Capture the cell that displays the provided text and extract its (x, y) central coordinate. 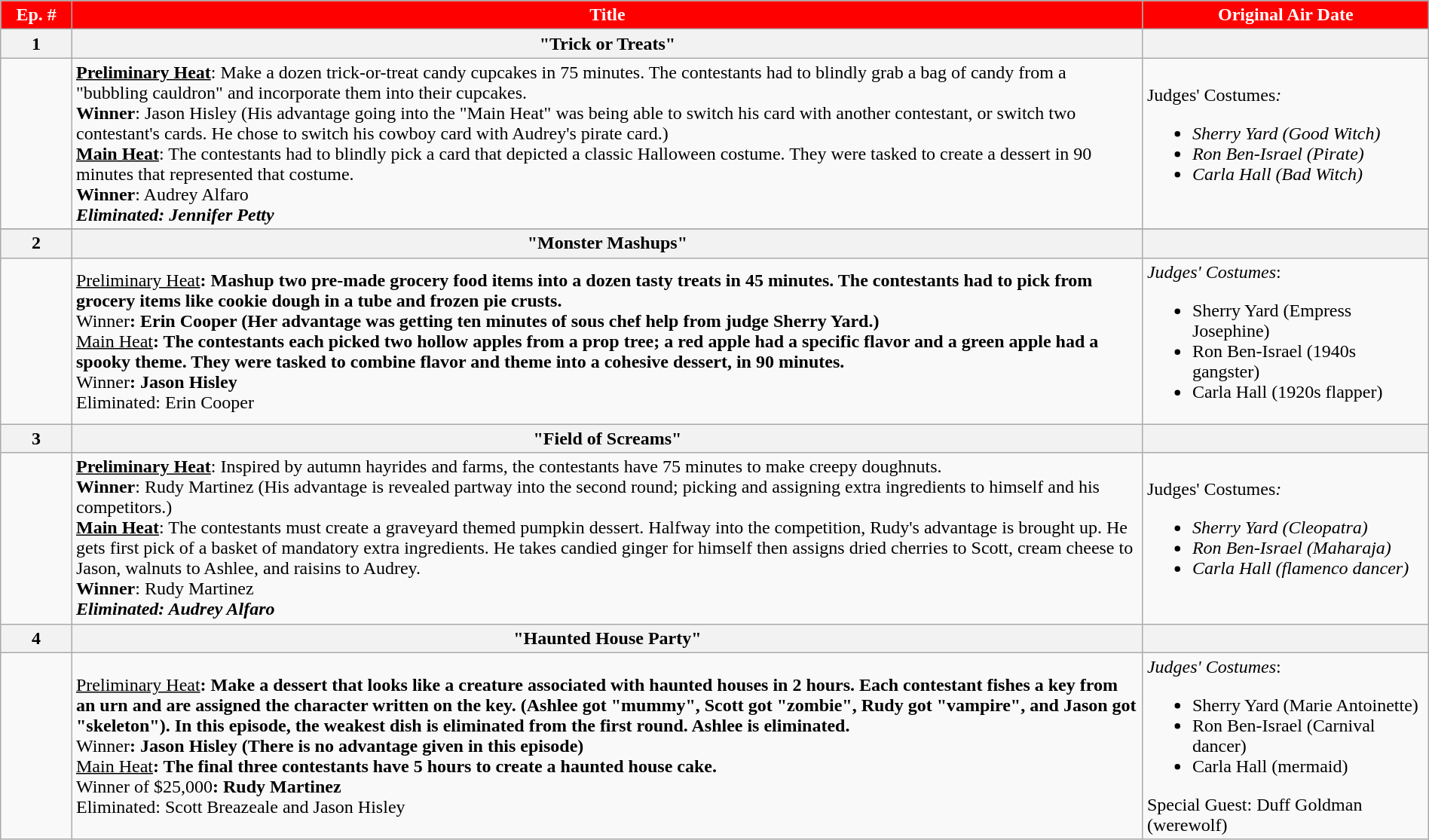
3 (36, 438)
Judges' Costumes:Sherry Yard (Marie Antoinette)Ron Ben-Israel (Carnival dancer)Carla Hall (mermaid)Special Guest: Duff Goldman (werewolf) (1286, 746)
"Haunted House Party" (607, 638)
1 (36, 44)
Original Air Date (1286, 15)
Judges' Costumes:Sherry Yard (Empress Josephine)Ron Ben-Israel (1940s gangster)Carla Hall (1920s flapper) (1286, 341)
4 (36, 638)
2 (36, 243)
Judges' Costumes:Sherry Yard (Cleopatra)Ron Ben-Israel (Maharaja)Carla Hall (flamenco dancer) (1286, 538)
"Trick or Treats" (607, 44)
Title (607, 15)
Judges' Costumes:Sherry Yard (Good Witch)Ron Ben-Israel (Pirate)Carla Hall (Bad Witch) (1286, 143)
Ep. # (36, 15)
"Field of Screams" (607, 438)
"Monster Mashups" (607, 243)
